Capture the cell that displays the provided text and extract its (x, y) central coordinate. 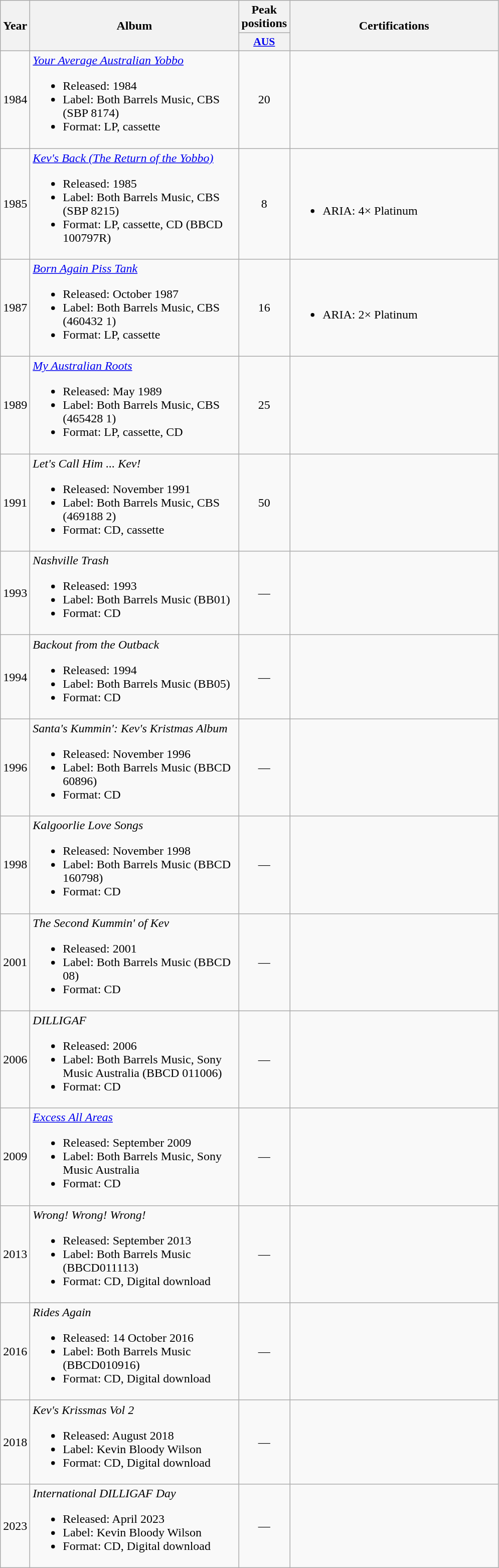
25 (264, 405)
Kev's Krissmas Vol 2Released: August 2018Label: Kevin Bloody WilsonFormat: CD, Digital download (134, 1442)
Peak positions (264, 17)
16 (264, 308)
My Australian RootsReleased: May 1989Label: Both Barrels Music, CBS (465428 1)Format: LP, cassette, CD (134, 405)
1998 (15, 865)
DILLIGAFReleased: 2006Label: Both Barrels Music, Sony Music Australia (BBCD 011006)Format: CD (134, 1059)
2009 (15, 1157)
Album (134, 26)
1987 (15, 308)
The Second Kummin' of KevReleased: 2001Label: Both Barrels Music (BBCD 08)Format: CD (134, 962)
Rides AgainReleased: 14 October 2016Label: Both Barrels Music (BBCD010916)Format: CD, Digital download (134, 1351)
ARIA: 2× Platinum (394, 308)
Born Again Piss TankReleased: October 1987Label: Both Barrels Music, CBS (460432 1)Format: LP, cassette (134, 308)
2013 (15, 1254)
1985 (15, 204)
1994 (15, 677)
20 (264, 99)
Year (15, 26)
Backout from the OutbackReleased: 1994Label: Both Barrels Music (BB05)Format: CD (134, 677)
ARIA: 4× Platinum (394, 204)
AUS (264, 42)
1984 (15, 99)
2006 (15, 1059)
Santa's Kummin': Kev's Kristmas AlbumReleased: November 1996Label: Both Barrels Music (BBCD 60896)Format: CD (134, 767)
1993 (15, 593)
Kalgoorlie Love SongsReleased: November 1998Label: Both Barrels Music (BBCD 160798)Format: CD (134, 865)
50 (264, 503)
2023 (15, 1526)
International DILLIGAF DayReleased: April 2023Label: Kevin Bloody WilsonFormat: CD, Digital download (134, 1526)
Certifications (394, 26)
Wrong! Wrong! Wrong!Released: September 2013Label: Both Barrels Music (BBCD011113)Format: CD, Digital download (134, 1254)
Kev's Back (The Return of the Yobbo)Released: 1985Label: Both Barrels Music, CBS (SBP 8215)Format: LP, cassette, CD (BBCD 100797R) (134, 204)
Let's Call Him ... Kev!Released: November 1991Label: Both Barrels Music, CBS (469188 2)Format: CD, cassette (134, 503)
1991 (15, 503)
2016 (15, 1351)
1996 (15, 767)
Excess All AreasReleased: September 2009Label: Both Barrels Music, Sony Music AustraliaFormat: CD (134, 1157)
2001 (15, 962)
Your Average Australian YobboReleased: 1984Label: Both Barrels Music, CBS (SBP 8174)Format: LP, cassette (134, 99)
Nashville TrashReleased: 1993Label: Both Barrels Music (BB01)Format: CD (134, 593)
8 (264, 204)
1989 (15, 405)
2018 (15, 1442)
